Return (X, Y) of the center of cell containing provided text 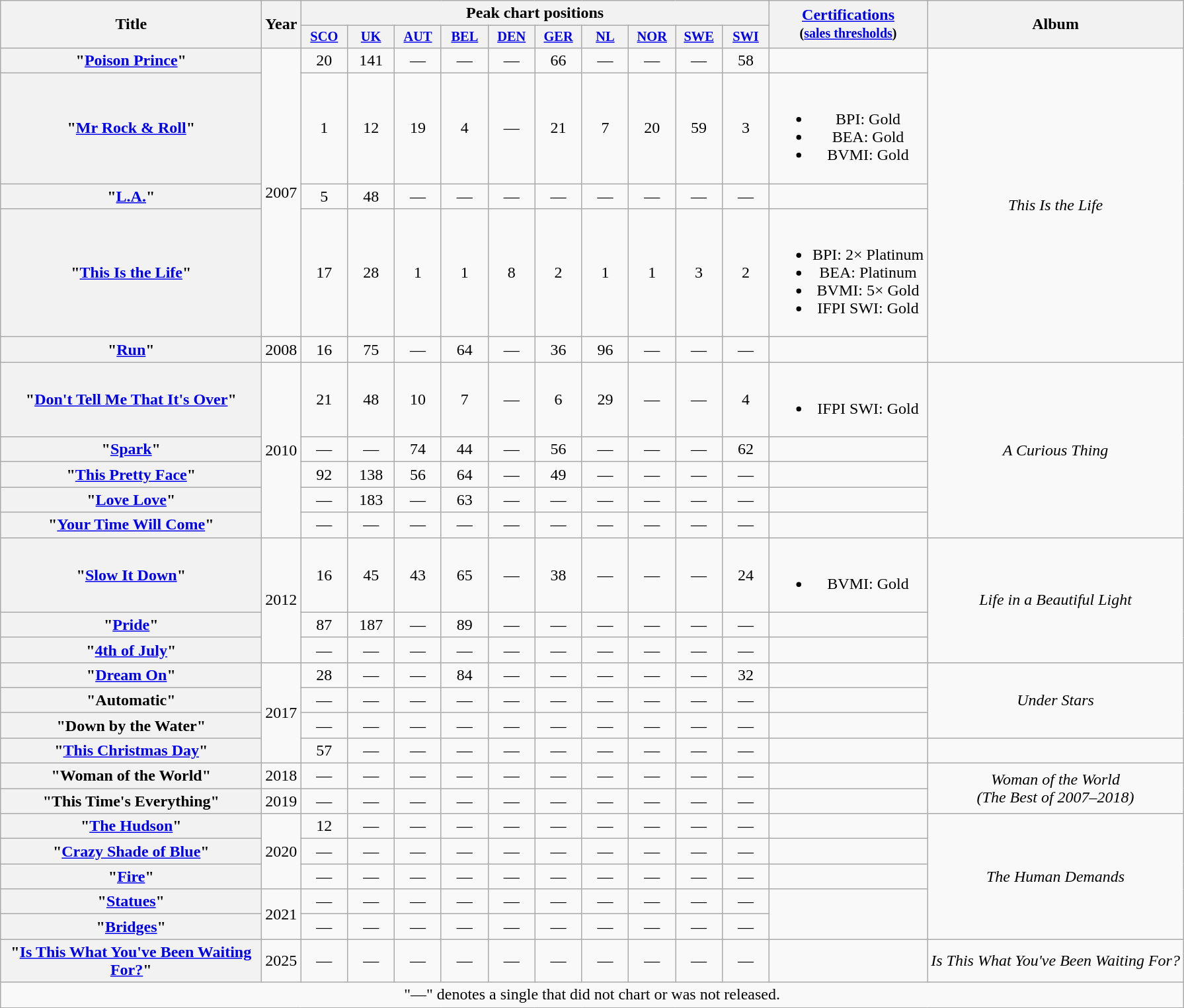
"Fire" (131, 876)
"This Time's Everything" (131, 801)
SWE (699, 37)
19 (418, 128)
BEL (464, 37)
96 (606, 350)
NOR (652, 37)
2021 (282, 914)
"Love Love" (131, 500)
"Automatic" (131, 700)
"Statues" (131, 902)
2025 (282, 961)
62 (746, 449)
10 (418, 399)
5 (324, 196)
8 (512, 273)
"Crazy Shade of Blue" (131, 851)
58 (746, 60)
36 (558, 350)
"Don't Tell Me That It's Over" (131, 399)
17 (324, 273)
138 (372, 475)
"This Pretty Face" (131, 475)
2008 (282, 350)
"The Hudson" (131, 826)
Under Stars (1056, 700)
84 (464, 675)
49 (558, 475)
"Your Time Will Come" (131, 525)
BPI: 2× PlatinumBEA: PlatinumBVMI: 5× GoldIFPI SWI: Gold (848, 273)
43 (418, 575)
BPI: GoldBEA: GoldBVMI: Gold (848, 128)
"Bridges" (131, 927)
"Pride" (131, 625)
75 (372, 350)
The Human Demands (1056, 876)
UK (372, 37)
SCO (324, 37)
65 (464, 575)
92 (324, 475)
187 (372, 625)
Life in a Beautiful Light (1056, 600)
IFPI SWI: Gold (848, 399)
Year (282, 24)
29 (606, 399)
89 (464, 625)
Peak chart positions (535, 13)
66 (558, 60)
2012 (282, 600)
2020 (282, 851)
74 (418, 449)
141 (372, 60)
DEN (512, 37)
"Slow It Down" (131, 575)
"Down by the Water" (131, 725)
A Curious Thing (1056, 449)
"Mr Rock & Roll" (131, 128)
"Is This What You've Been Waiting For?" (131, 961)
AUT (418, 37)
6 (558, 399)
NL (606, 37)
87 (324, 625)
"4th of July" (131, 650)
"—" denotes a single that did not chart or was not released. (592, 995)
59 (699, 128)
2007 (282, 192)
Certifications(sales thresholds) (848, 24)
183 (372, 500)
"L.A." (131, 196)
44 (464, 449)
57 (324, 750)
2010 (282, 449)
"Poison Prince" (131, 60)
"Woman of the World" (131, 776)
"This Is the Life" (131, 273)
"Run" (131, 350)
"Dream On" (131, 675)
63 (464, 500)
32 (746, 675)
2017 (282, 713)
Album (1056, 24)
SWI (746, 37)
2019 (282, 801)
BVMI: Gold (848, 575)
GER (558, 37)
24 (746, 575)
"Spark" (131, 449)
45 (372, 575)
2018 (282, 776)
Title (131, 24)
This Is the Life (1056, 205)
Woman of the World(The Best of 2007–2018) (1056, 789)
Is This What You've Been Waiting For? (1056, 961)
38 (558, 575)
"This Christmas Day" (131, 750)
